Provide the (X, Y) coordinate of the cell's center where the given text is located.  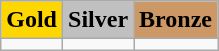
Bronze (176, 20)
Gold (32, 20)
Silver (98, 20)
